Extract the (X, Y) coordinate from the center of the cell holding the provided text.  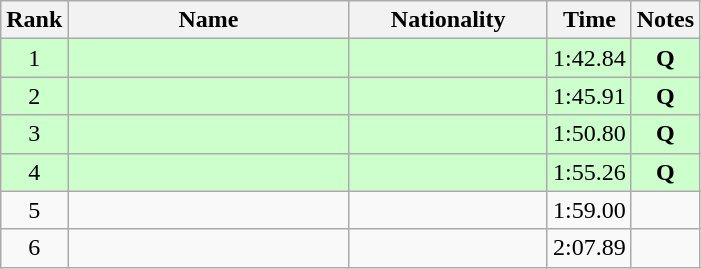
1 (34, 58)
Name (208, 20)
Notes (665, 20)
1:50.80 (589, 134)
3 (34, 134)
6 (34, 248)
1:59.00 (589, 210)
Nationality (448, 20)
1:42.84 (589, 58)
2:07.89 (589, 248)
Rank (34, 20)
1:55.26 (589, 172)
5 (34, 210)
2 (34, 96)
4 (34, 172)
Time (589, 20)
1:45.91 (589, 96)
